Detect which cell encompasses the target text, then output its (X, Y) center coordinate. 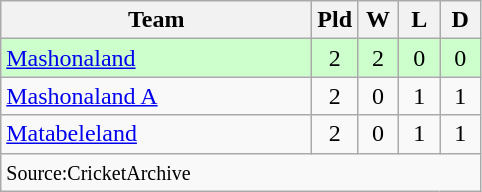
L (420, 20)
Team (156, 20)
W (378, 20)
Pld (335, 20)
D (460, 20)
Mashonaland (156, 58)
Mashonaland A (156, 96)
Matabeleland (156, 134)
Source:CricketArchive (241, 172)
